Return (x, y) of the center of cell containing provided text 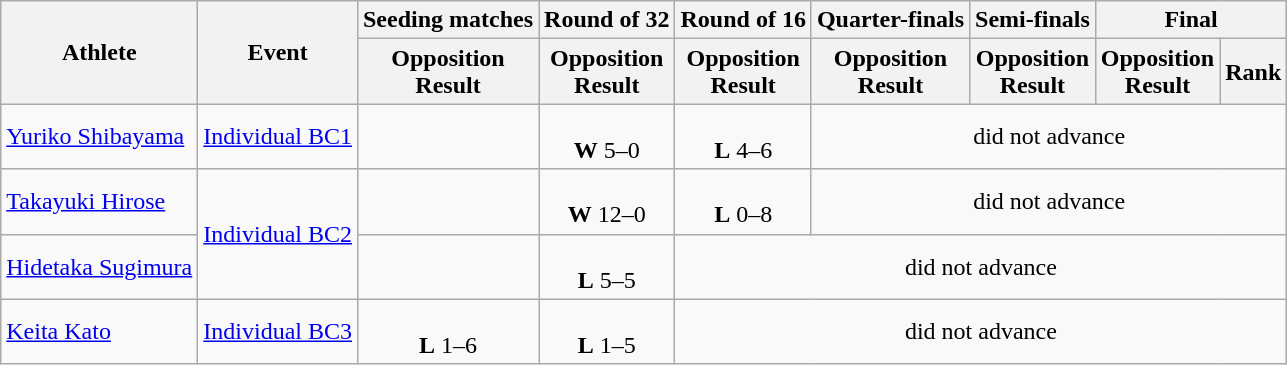
Quarter-finals (890, 20)
Rank (1254, 72)
L 1–6 (448, 332)
L 4–6 (743, 136)
Semi-finals (1033, 20)
W 5–0 (607, 136)
Takayuki Hirose (100, 202)
L 5–5 (607, 266)
L 1–5 (607, 332)
Athlete (100, 52)
Round of 16 (743, 20)
Individual BC1 (278, 136)
W 12–0 (607, 202)
Event (278, 52)
Individual BC2 (278, 234)
Individual BC3 (278, 332)
Final (1191, 20)
Seeding matches (448, 20)
Yuriko Shibayama (100, 136)
Hidetaka Sugimura (100, 266)
Round of 32 (607, 20)
Keita Kato (100, 332)
L 0–8 (743, 202)
